Output the (X, Y) coordinate of the center of the cell containing the given text.  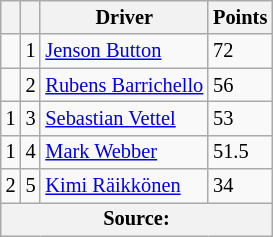
5 (31, 186)
Source: (136, 219)
51.5 (240, 152)
Mark Webber (124, 152)
72 (240, 51)
Driver (124, 17)
56 (240, 85)
Rubens Barrichello (124, 85)
3 (31, 118)
34 (240, 186)
Points (240, 17)
Sebastian Vettel (124, 118)
Jenson Button (124, 51)
53 (240, 118)
Kimi Räikkönen (124, 186)
4 (31, 152)
